Output the [X, Y] coordinate of the center of the cell containing the given text.  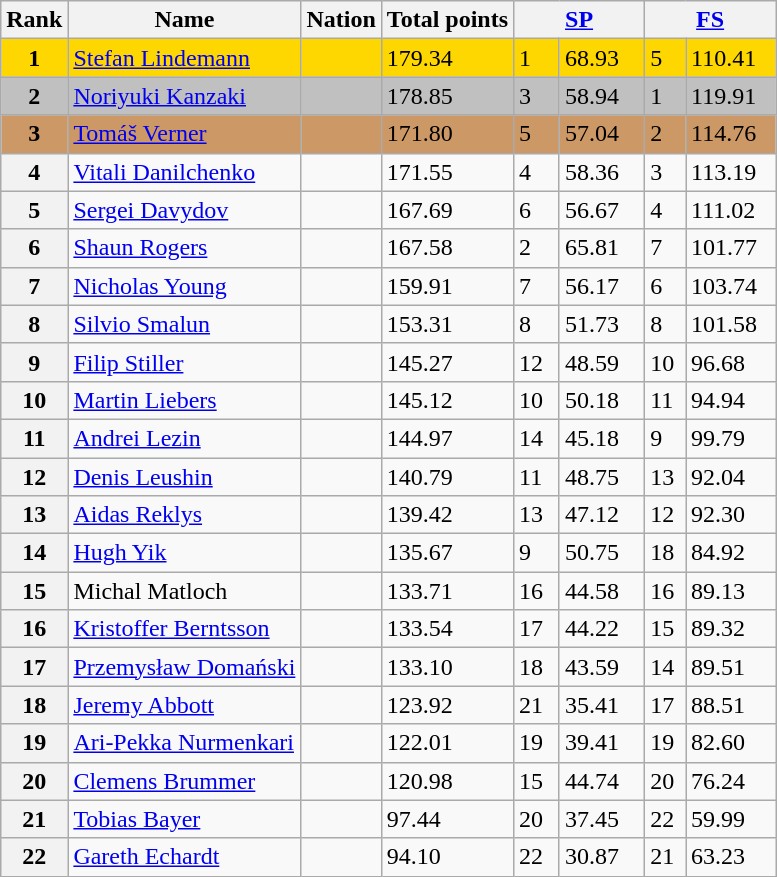
119.91 [731, 96]
171.55 [447, 172]
159.91 [447, 286]
144.97 [447, 438]
167.58 [447, 248]
43.59 [602, 667]
Michal Matloch [184, 591]
44.58 [602, 591]
Kristoffer Berntsson [184, 629]
37.45 [602, 819]
Aidas Reklys [184, 515]
Silvio Smalun [184, 324]
171.80 [447, 134]
140.79 [447, 477]
Rank [34, 20]
139.42 [447, 515]
44.74 [602, 781]
110.41 [731, 58]
133.71 [447, 591]
123.92 [447, 705]
179.34 [447, 58]
89.13 [731, 591]
30.87 [602, 857]
89.51 [731, 667]
39.41 [602, 743]
133.10 [447, 667]
Jeremy Abbott [184, 705]
178.85 [447, 96]
133.54 [447, 629]
114.76 [731, 134]
120.98 [447, 781]
47.12 [602, 515]
103.74 [731, 286]
Sergei Davydov [184, 210]
Andrei Lezin [184, 438]
68.93 [602, 58]
Name [184, 20]
111.02 [731, 210]
Filip Stiller [184, 362]
Vitali Danilchenko [184, 172]
56.67 [602, 210]
82.60 [731, 743]
167.69 [447, 210]
44.22 [602, 629]
94.10 [447, 857]
135.67 [447, 553]
65.81 [602, 248]
84.92 [731, 553]
113.19 [731, 172]
76.24 [731, 781]
63.23 [731, 857]
35.41 [602, 705]
Noriyuki Kanzaki [184, 96]
57.04 [602, 134]
Tomáš Verner [184, 134]
Shaun Rogers [184, 248]
92.30 [731, 515]
58.36 [602, 172]
59.99 [731, 819]
145.12 [447, 400]
99.79 [731, 438]
Hugh Yik [184, 553]
FS [710, 20]
48.59 [602, 362]
Martin Liebers [184, 400]
48.75 [602, 477]
Denis Leushin [184, 477]
56.17 [602, 286]
SP [580, 20]
Tobias Bayer [184, 819]
122.01 [447, 743]
153.31 [447, 324]
145.27 [447, 362]
Total points [447, 20]
89.32 [731, 629]
Nation [341, 20]
Przemysław Domański [184, 667]
Clemens Brummer [184, 781]
58.94 [602, 96]
92.04 [731, 477]
Stefan Lindemann [184, 58]
50.75 [602, 553]
101.58 [731, 324]
Ari-Pekka Nurmenkari [184, 743]
97.44 [447, 819]
Gareth Echardt [184, 857]
Nicholas Young [184, 286]
51.73 [602, 324]
101.77 [731, 248]
96.68 [731, 362]
88.51 [731, 705]
45.18 [602, 438]
50.18 [602, 400]
94.94 [731, 400]
